Determine the (x, y) coordinate at the center of the cell enclosing the given text.  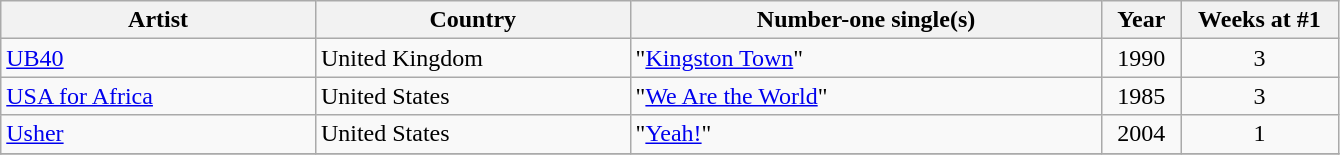
Year (1142, 20)
1990 (1142, 58)
Number-one single(s) (866, 20)
USA for Africa (158, 96)
"We Are the World" (866, 96)
Usher (158, 134)
"Kingston Town" (866, 58)
UB40 (158, 58)
Weeks at #1 (1260, 20)
2004 (1142, 134)
Artist (158, 20)
Country (472, 20)
1985 (1142, 96)
1 (1260, 134)
United Kingdom (472, 58)
"Yeah!" (866, 134)
